Output the (X, Y) coordinate of the center of the cell containing the given text.  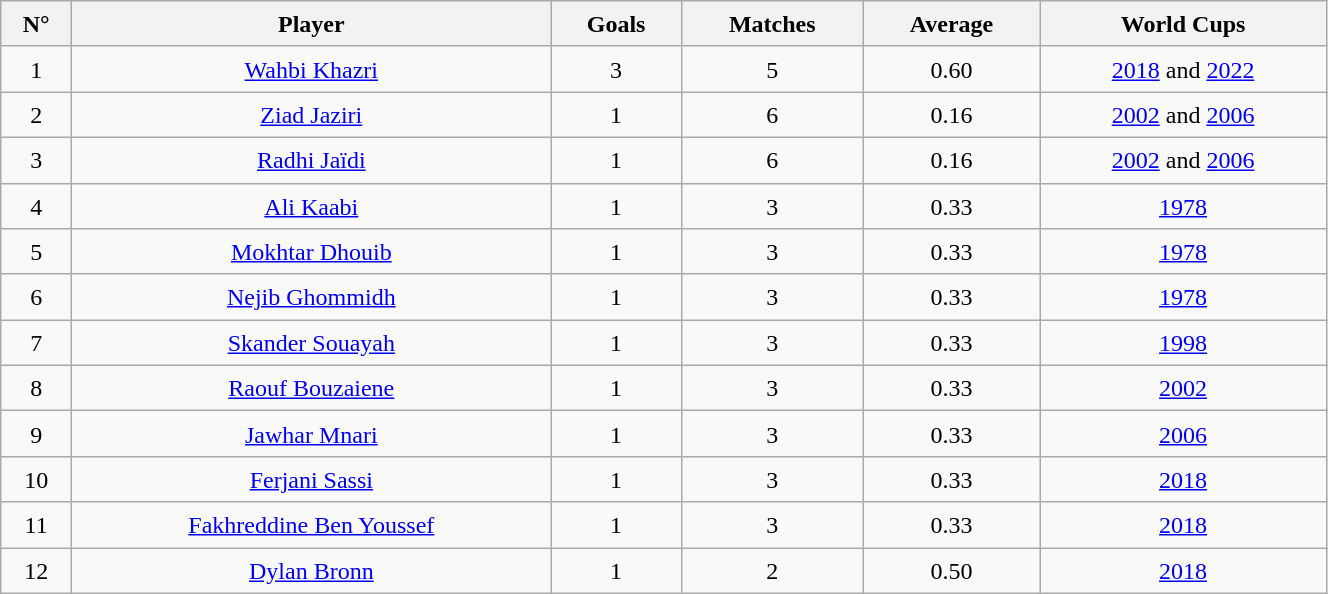
0.60 (951, 69)
Jawhar Mnari (312, 434)
World Cups (1184, 24)
2002 (1184, 388)
Nejib Ghommidh (312, 297)
2006 (1184, 434)
Ali Kaabi (312, 206)
4 (36, 206)
Wahbi Khazri (312, 69)
N° (36, 24)
Matches (772, 24)
12 (36, 571)
8 (36, 388)
2018 and 2022 (1184, 69)
Mokhtar Dhouib (312, 252)
9 (36, 434)
Average (951, 24)
Fakhreddine Ben Youssef (312, 525)
1998 (1184, 343)
Ziad Jaziri (312, 115)
Raouf Bouzaiene (312, 388)
11 (36, 525)
Dylan Bronn (312, 571)
Radhi Jaïdi (312, 160)
Player (312, 24)
Skander Souayah (312, 343)
0.50 (951, 571)
Goals (616, 24)
10 (36, 479)
Ferjani Sassi (312, 479)
7 (36, 343)
